Extract the (X, Y) coordinate from the center of the cell holding the provided text.  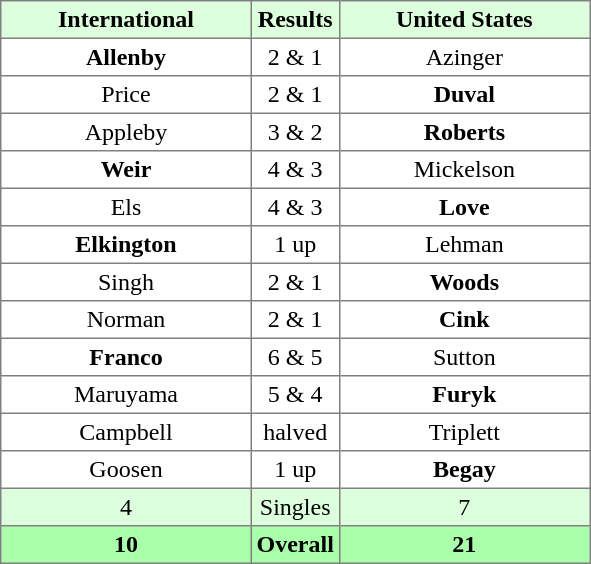
International (126, 20)
4 (126, 507)
Roberts (464, 132)
Begay (464, 470)
7 (464, 507)
21 (464, 545)
Woods (464, 282)
Azinger (464, 57)
Price (126, 95)
Mickelson (464, 170)
Duval (464, 95)
Elkington (126, 245)
Results (295, 20)
Singles (295, 507)
Allenby (126, 57)
halved (295, 432)
Triplett (464, 432)
10 (126, 545)
Furyk (464, 395)
Cink (464, 320)
Goosen (126, 470)
6 & 5 (295, 357)
Lehman (464, 245)
Franco (126, 357)
Love (464, 207)
Weir (126, 170)
Campbell (126, 432)
Maruyama (126, 395)
Norman (126, 320)
Overall (295, 545)
5 & 4 (295, 395)
Els (126, 207)
Sutton (464, 357)
United States (464, 20)
Singh (126, 282)
Appleby (126, 132)
3 & 2 (295, 132)
